Output the [x, y] coordinate of the center of the cell containing the given text.  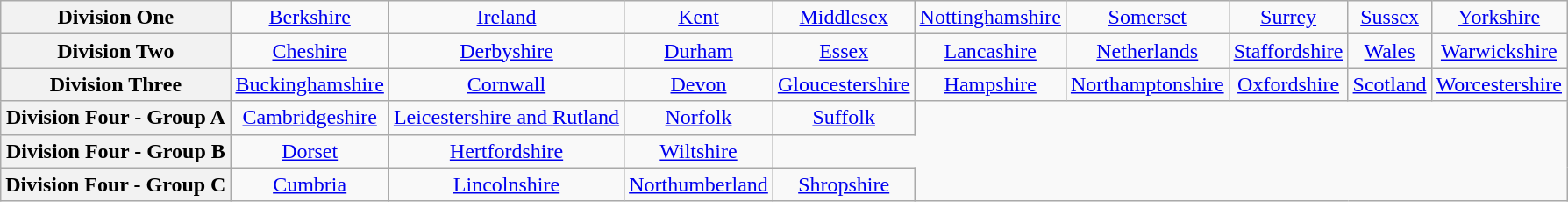
Kent [699, 18]
Buckinghamshire [310, 84]
Northumberland [699, 184]
Division Three [116, 84]
Staffordshire [1288, 51]
Northamptonshire [1147, 84]
Cambridgeshire [310, 118]
Division Four - Group B [116, 151]
Norfolk [699, 118]
Surrey [1288, 18]
Suffolk [844, 118]
Wiltshire [699, 151]
Berkshire [310, 18]
Durham [699, 51]
Derbyshire [506, 51]
Division Four - Group A [116, 118]
Gloucestershire [844, 84]
Middlesex [844, 18]
Nottinghamshire [990, 18]
Essex [844, 51]
Yorkshire [1499, 18]
Sussex [1389, 18]
Lancashire [990, 51]
Lincolnshire [506, 184]
Ireland [506, 18]
Shropshire [844, 184]
Hampshire [990, 84]
Leicestershire and Rutland [506, 118]
Division Two [116, 51]
Dorset [310, 151]
Somerset [1147, 18]
Cornwall [506, 84]
Division One [116, 18]
Cumbria [310, 184]
Warwickshire [1499, 51]
Devon [699, 84]
Hertfordshire [506, 151]
Division Four - Group C [116, 184]
Netherlands [1147, 51]
Oxfordshire [1288, 84]
Scotland [1389, 84]
Cheshire [310, 51]
Worcestershire [1499, 84]
Wales [1389, 51]
